Scan for the cell matching the given text and deliver its [X, Y] coordinate at center. 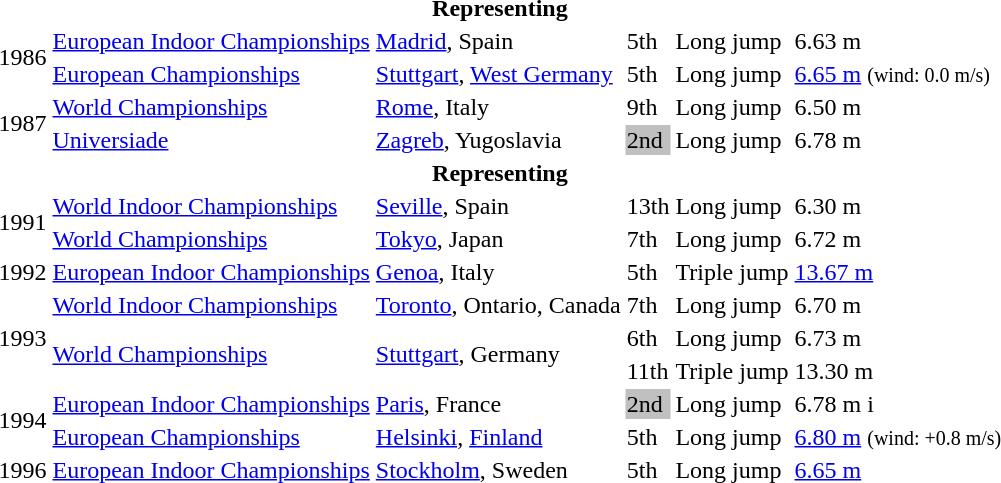
Tokyo, Japan [498, 239]
Universiade [211, 140]
Zagreb, Yugoslavia [498, 140]
13th [648, 206]
Stuttgart, Germany [498, 354]
Helsinki, Finland [498, 437]
9th [648, 107]
Toronto, Ontario, Canada [498, 305]
6th [648, 338]
Seville, Spain [498, 206]
Madrid, Spain [498, 41]
Rome, Italy [498, 107]
Paris, France [498, 404]
Stuttgart, West Germany [498, 74]
11th [648, 371]
Genoa, Italy [498, 272]
